For the text-containing cell, return its midpoint in (X, Y) coordinate format. 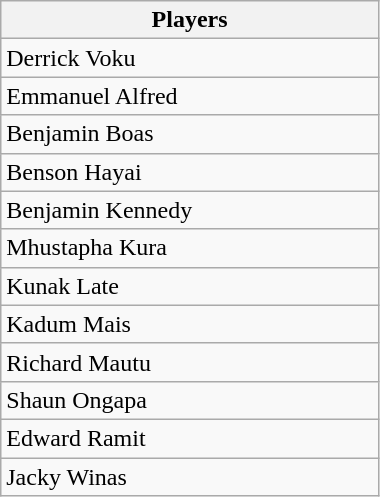
Shaun Ongapa (190, 400)
Derrick Voku (190, 58)
Edward Ramit (190, 438)
Players (190, 20)
Benson Hayai (190, 172)
Benjamin Boas (190, 134)
Benjamin Kennedy (190, 210)
Richard Mautu (190, 362)
Kadum Mais (190, 324)
Emmanuel Alfred (190, 96)
Kunak Late (190, 286)
Jacky Winas (190, 477)
Mhustapha Kura (190, 248)
